Detect which cell encompasses the target text, then output its [X, Y] center coordinate. 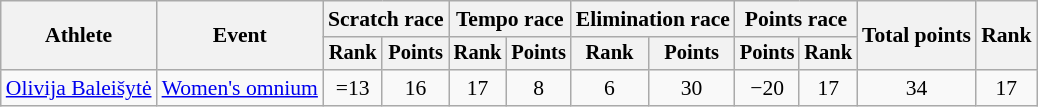
30 [692, 88]
Total points [916, 36]
Scratch race [386, 19]
Tempo race [510, 19]
Women's omnium [240, 88]
Elimination race [653, 19]
Event [240, 36]
Points race [796, 19]
−20 [767, 88]
6 [610, 88]
Olivija Baleišytė [79, 88]
Athlete [79, 36]
=13 [352, 88]
34 [916, 88]
8 [538, 88]
16 [415, 88]
